Search for the cell housing the specified text and yield its [x, y] center coordinate. 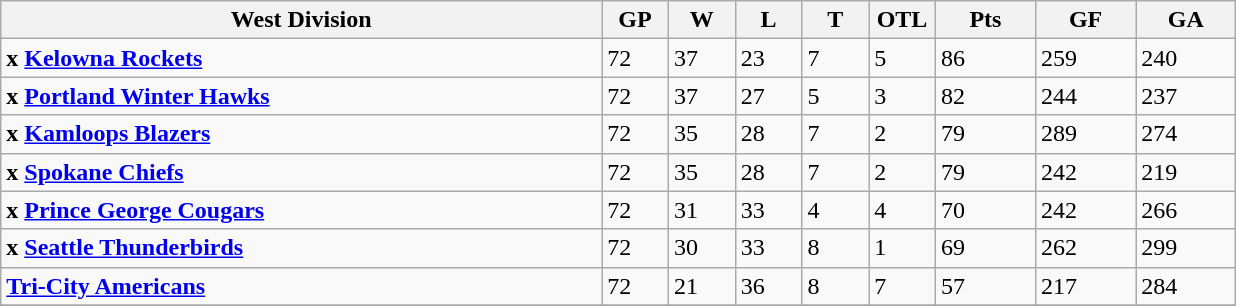
82 [985, 96]
27 [768, 96]
217 [1086, 286]
GP [636, 20]
284 [1186, 286]
219 [1186, 172]
Pts [985, 20]
57 [985, 286]
West Division [302, 20]
W [702, 20]
x Kamloops Blazers [302, 134]
237 [1186, 96]
x Portland Winter Hawks [302, 96]
x Seattle Thunderbirds [302, 248]
23 [768, 58]
21 [702, 286]
T [836, 20]
GF [1086, 20]
262 [1086, 248]
259 [1086, 58]
266 [1186, 210]
69 [985, 248]
OTL [902, 20]
274 [1186, 134]
36 [768, 286]
240 [1186, 58]
x Prince George Cougars [302, 210]
244 [1086, 96]
Tri-City Americans [302, 286]
299 [1186, 248]
1 [902, 248]
70 [985, 210]
L [768, 20]
3 [902, 96]
x Spokane Chiefs [302, 172]
31 [702, 210]
GA [1186, 20]
289 [1086, 134]
30 [702, 248]
x Kelowna Rockets [302, 58]
86 [985, 58]
